Output the (x, y) coordinate of the center of the cell containing the given text.  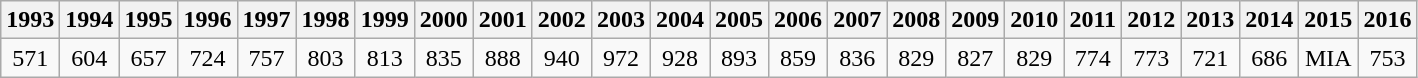
2001 (502, 20)
888 (502, 58)
1994 (90, 20)
773 (1152, 58)
928 (680, 58)
827 (976, 58)
1995 (148, 20)
2015 (1328, 20)
1997 (266, 20)
721 (1210, 58)
2005 (740, 20)
2013 (1210, 20)
835 (444, 58)
2008 (916, 20)
1998 (326, 20)
724 (208, 58)
859 (798, 58)
2006 (798, 20)
774 (1093, 58)
686 (1270, 58)
MIA (1328, 58)
757 (266, 58)
836 (858, 58)
2014 (1270, 20)
803 (326, 58)
2004 (680, 20)
604 (90, 58)
1999 (384, 20)
657 (148, 58)
2002 (562, 20)
940 (562, 58)
2000 (444, 20)
2010 (1034, 20)
893 (740, 58)
972 (620, 58)
2009 (976, 20)
2011 (1093, 20)
2007 (858, 20)
2003 (620, 20)
813 (384, 58)
1993 (30, 20)
753 (1388, 58)
2012 (1152, 20)
1996 (208, 20)
571 (30, 58)
2016 (1388, 20)
